From the cell containing the given text, extract its center point as [X, Y] coordinate. 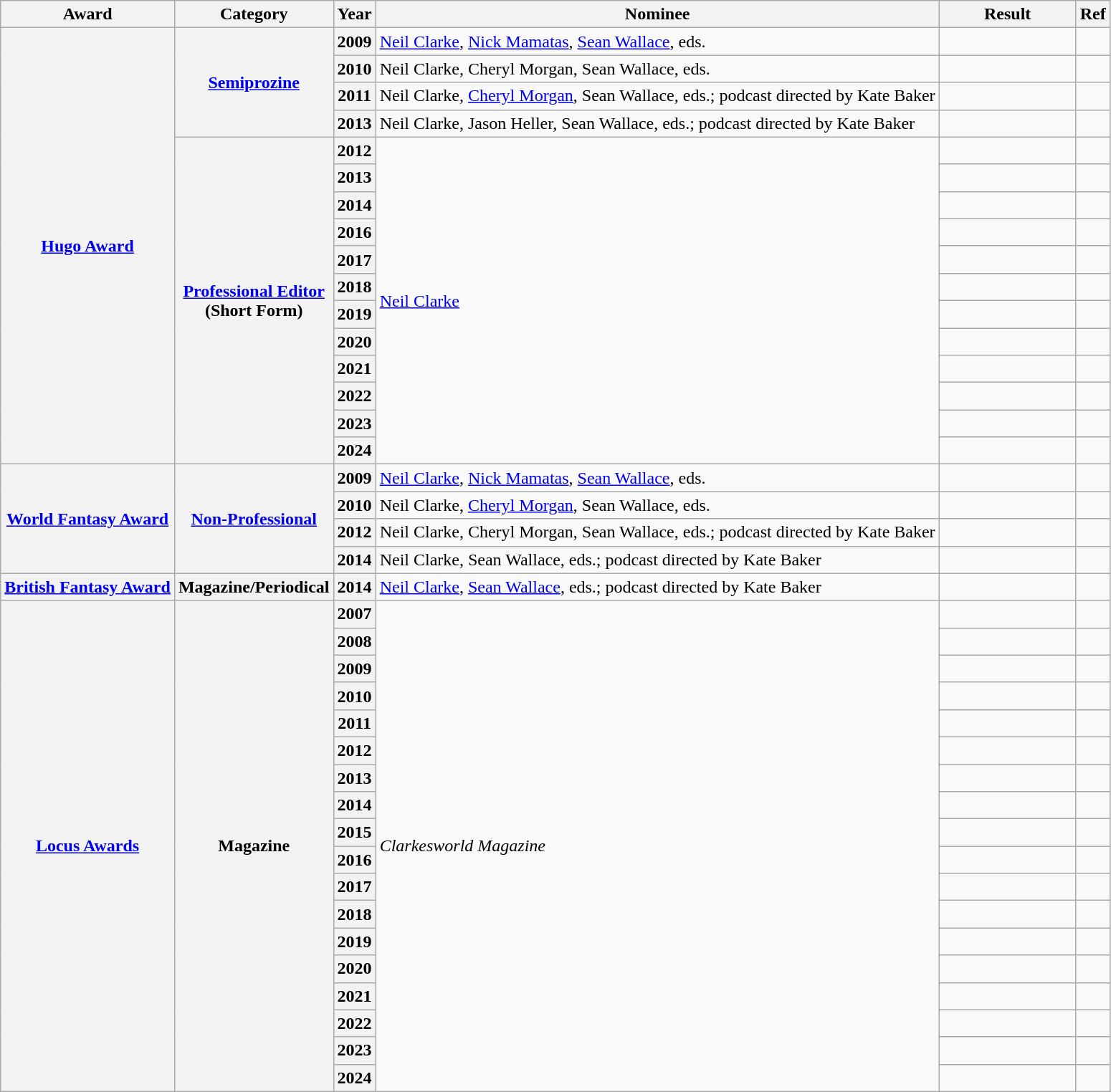
2007 [354, 614]
World Fantasy Award [87, 519]
Award [87, 14]
British Fantasy Award [87, 587]
Non-Professional [254, 519]
Result [1008, 14]
2008 [354, 641]
Category [254, 14]
Semiprozine [254, 82]
Professional Editor(Short Form) [254, 301]
Ref [1092, 14]
Magazine [254, 846]
Clarkesworld Magazine [657, 846]
Neil Clarke, Jason Heller, Sean Wallace, eds.; podcast directed by Kate Baker [657, 123]
Neil Clarke [657, 301]
Year [354, 14]
Nominee [657, 14]
Hugo Award [87, 246]
Locus Awards [87, 846]
2015 [354, 833]
Magazine/Periodical [254, 587]
